Provide the (X, Y) coordinate of the cell's center where the given text is located.  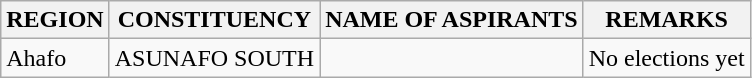
No elections yet (666, 58)
NAME OF ASPIRANTS (452, 20)
ASUNAFO SOUTH (214, 58)
CONSTITUENCY (214, 20)
REMARKS (666, 20)
REGION (55, 20)
Ahafo (55, 58)
